Provide the (X, Y) coordinate of the cell's center where the given text is located.  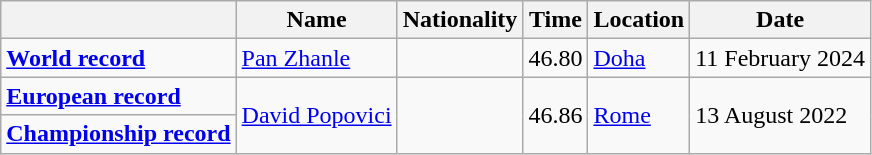
Nationality (460, 20)
11 February 2024 (780, 58)
Rome (639, 115)
Pan Zhanle (316, 58)
46.86 (556, 115)
Time (556, 20)
Doha (639, 58)
Date (780, 20)
46.80 (556, 58)
World record (118, 58)
Name (316, 20)
Location (639, 20)
13 August 2022 (780, 115)
Championship record (118, 134)
David Popovici (316, 115)
European record (118, 96)
